Output the [X, Y] coordinate of the center of the cell containing the given text.  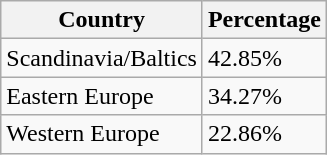
22.86% [264, 134]
Western Europe [102, 134]
Scandinavia/Baltics [102, 58]
42.85% [264, 58]
Country [102, 20]
34.27% [264, 96]
Percentage [264, 20]
Eastern Europe [102, 96]
